For the text-containing cell, return its midpoint in (X, Y) coordinate format. 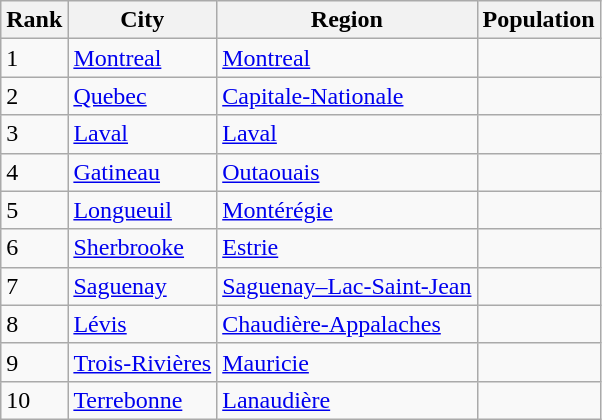
3 (34, 134)
Rank (34, 20)
Gatineau (142, 172)
Chaudière-Appalaches (347, 324)
Outaouais (347, 172)
2 (34, 96)
1 (34, 58)
Region (347, 20)
Saguenay–Lac-Saint-Jean (347, 286)
Longueuil (142, 210)
10 (34, 400)
Trois-Rivières (142, 362)
Estrie (347, 248)
9 (34, 362)
Capitale-Nationale (347, 96)
Mauricie (347, 362)
6 (34, 248)
Lanaudière (347, 400)
City (142, 20)
Population (538, 20)
4 (34, 172)
Saguenay (142, 286)
Montérégie (347, 210)
5 (34, 210)
8 (34, 324)
Terrebonne (142, 400)
Lévis (142, 324)
Quebec (142, 96)
Sherbrooke (142, 248)
7 (34, 286)
